Return the [x, y] coordinate for the center point of the cell that contains the specified text.  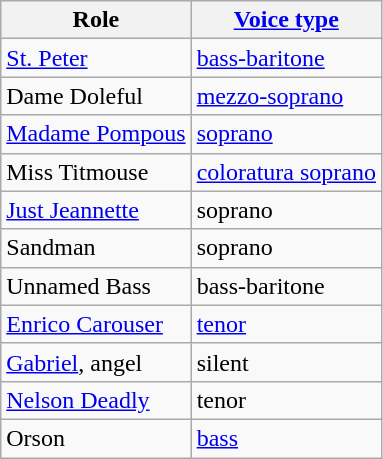
Just Jeannette [96, 210]
Role [96, 20]
Voice type [286, 20]
mezzo-soprano [286, 96]
Gabriel, angel [96, 362]
coloratura soprano [286, 172]
Dame Doleful [96, 96]
silent [286, 362]
St. Peter [96, 58]
Enrico Carouser [96, 324]
Orson [96, 438]
Sandman [96, 248]
Miss Titmouse [96, 172]
Unnamed Bass [96, 286]
Nelson Deadly [96, 400]
Madame Pompous [96, 134]
bass [286, 438]
